Pinpoint the cell where the given text exists, returning its (X, Y) midpoint coordinate. 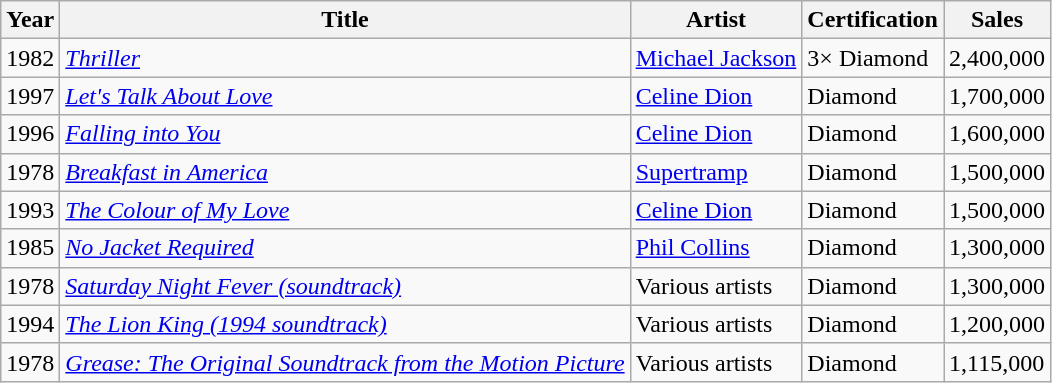
1,115,000 (998, 362)
Let's Talk About Love (345, 96)
Falling into You (345, 134)
Title (345, 20)
Year (30, 20)
1,700,000 (998, 96)
Saturday Night Fever (soundtrack) (345, 286)
Michael Jackson (716, 58)
1996 (30, 134)
Supertramp (716, 172)
1994 (30, 324)
1985 (30, 248)
1993 (30, 210)
Breakfast in America (345, 172)
Phil Collins (716, 248)
No Jacket Required (345, 248)
1982 (30, 58)
3× Diamond (873, 58)
The Colour of My Love (345, 210)
Artist (716, 20)
1,600,000 (998, 134)
2,400,000 (998, 58)
Certification (873, 20)
The Lion King (1994 soundtrack) (345, 324)
1,200,000 (998, 324)
Grease: The Original Soundtrack from the Motion Picture (345, 362)
Sales (998, 20)
1997 (30, 96)
Thriller (345, 58)
